Provide the [X, Y] coordinate of the cell's center where the given text is located.  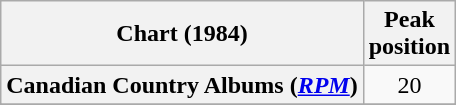
Chart (1984) [182, 34]
20 [409, 85]
Canadian Country Albums (RPM) [182, 85]
Peak position [409, 34]
